Extract the [x, y] coordinate from the center of the cell holding the provided text.  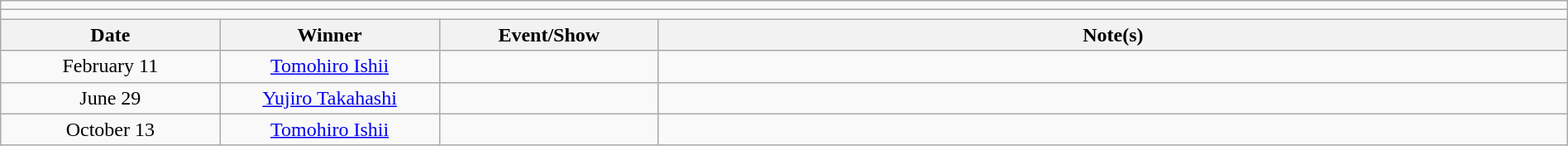
Date [111, 35]
Event/Show [549, 35]
Note(s) [1113, 35]
Winner [329, 35]
February 11 [111, 66]
October 13 [111, 129]
Yujiro Takahashi [329, 98]
June 29 [111, 98]
